Pinpoint the cell where the given text exists, returning its (x, y) midpoint coordinate. 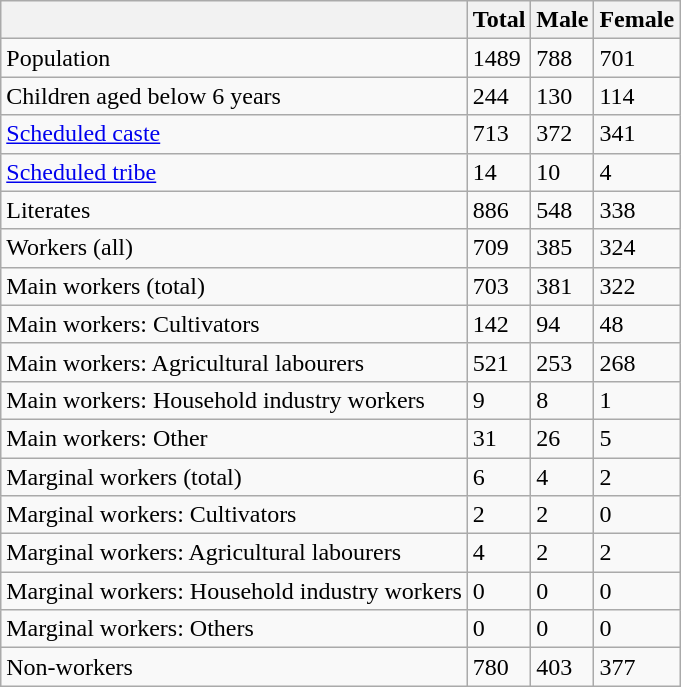
788 (562, 58)
324 (637, 248)
Female (637, 20)
14 (499, 172)
701 (637, 58)
Marginal workers: Household industry workers (234, 591)
244 (499, 96)
1 (637, 400)
385 (562, 248)
9 (499, 400)
377 (637, 667)
Marginal workers (total) (234, 477)
Marginal workers: Cultivators (234, 515)
Male (562, 20)
1489 (499, 58)
268 (637, 362)
709 (499, 248)
94 (562, 324)
142 (499, 324)
521 (499, 362)
Marginal workers: Others (234, 629)
780 (499, 667)
Total (499, 20)
703 (499, 286)
Main workers: Other (234, 438)
381 (562, 286)
Workers (all) (234, 248)
548 (562, 210)
31 (499, 438)
Main workers (total) (234, 286)
Main workers: Cultivators (234, 324)
Marginal workers: Agricultural labourers (234, 553)
713 (499, 134)
253 (562, 362)
Children aged below 6 years (234, 96)
372 (562, 134)
Non-workers (234, 667)
341 (637, 134)
48 (637, 324)
Main workers: Household industry workers (234, 400)
6 (499, 477)
5 (637, 438)
Population (234, 58)
403 (562, 667)
322 (637, 286)
114 (637, 96)
10 (562, 172)
8 (562, 400)
Main workers: Agricultural labourers (234, 362)
Literates (234, 210)
130 (562, 96)
886 (499, 210)
Scheduled tribe (234, 172)
26 (562, 438)
338 (637, 210)
Scheduled caste (234, 134)
